Provide the [x, y] coordinate of the cell's center where the given text is located.  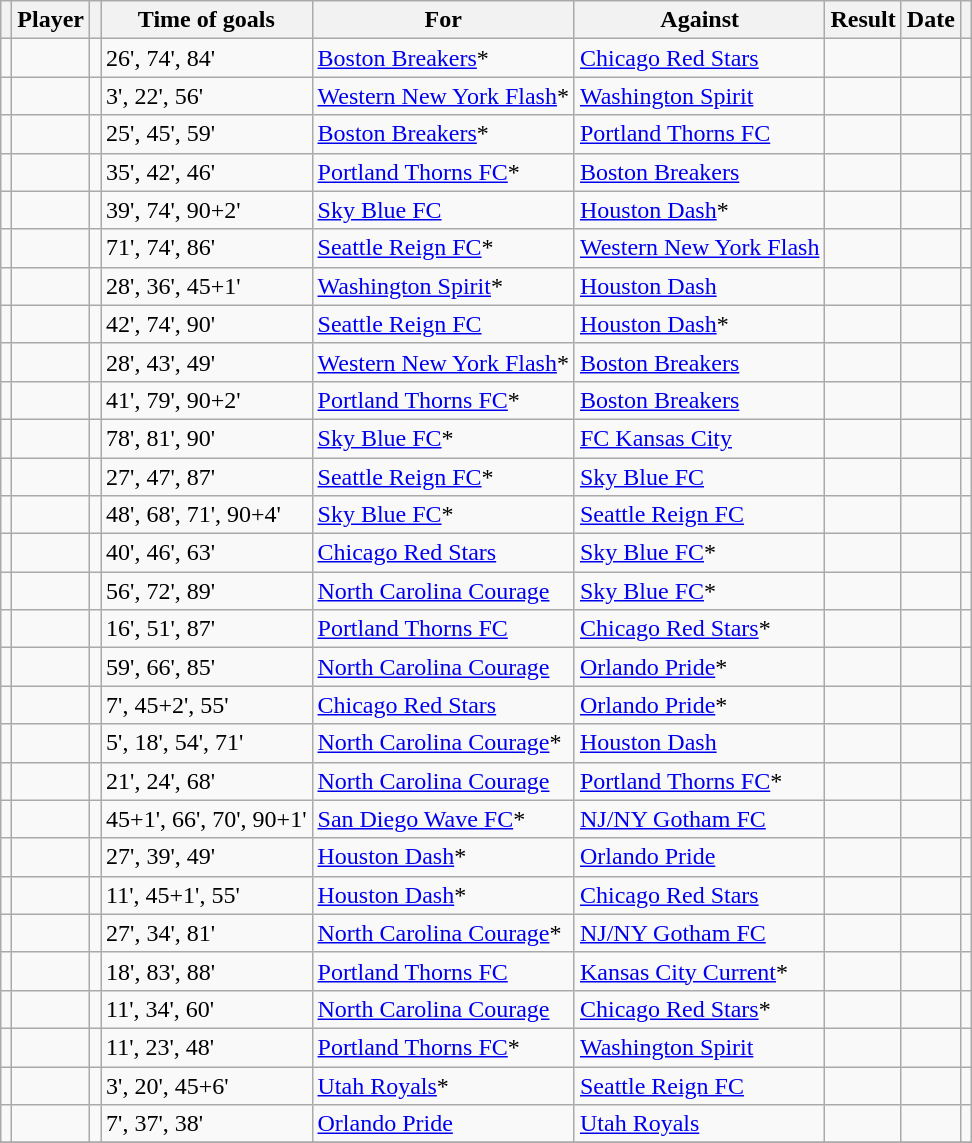
7', 45+2', 55' [206, 705]
78', 81', 90' [206, 438]
7', 37', 38' [206, 1124]
San Diego Wave FC* [443, 819]
26', 74', 84' [206, 58]
28', 43', 49' [206, 362]
11', 34', 60' [206, 1009]
41', 79', 90+2' [206, 400]
21', 24', 68' [206, 781]
16', 51', 87' [206, 629]
39', 74', 90+2' [206, 210]
Result [863, 20]
11', 23', 48' [206, 1047]
27', 34', 81' [206, 933]
56', 72', 89' [206, 591]
18', 83', 88' [206, 971]
11', 45+1', 55' [206, 895]
27', 39', 49' [206, 857]
35', 42', 46' [206, 172]
Washington Spirit* [443, 286]
Western New York Flash [699, 248]
Date [930, 20]
For [443, 20]
59', 66', 85' [206, 667]
28', 36', 45+1' [206, 286]
Time of goals [206, 20]
42', 74', 90' [206, 324]
45+1', 66', 70', 90+1' [206, 819]
5', 18', 54', 71' [206, 743]
40', 46', 63' [206, 553]
Kansas City Current* [699, 971]
3', 20', 45+6' [206, 1085]
Utah Royals [699, 1124]
71', 74', 86' [206, 248]
3', 22', 56' [206, 96]
Against [699, 20]
48', 68', 71', 90+4' [206, 515]
FC Kansas City [699, 438]
27', 47', 87' [206, 477]
25', 45', 59' [206, 134]
Utah Royals* [443, 1085]
Player [51, 20]
